Provide the (X, Y) coordinate of the cell's center where the given text is located.  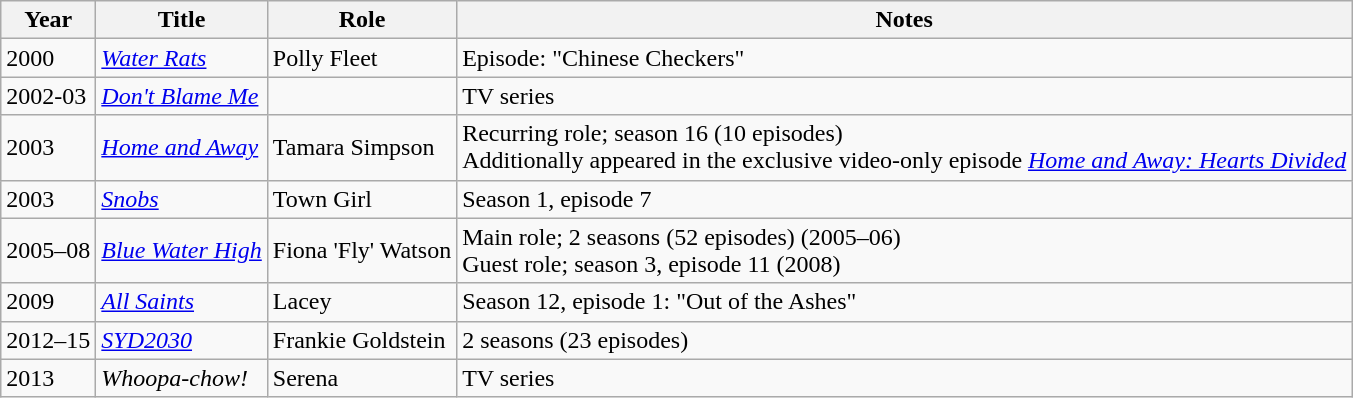
Episode: "Chinese Checkers" (904, 58)
Role (362, 20)
Tamara Simpson (362, 148)
Season 1, episode 7 (904, 199)
Fiona 'Fly' Watson (362, 250)
Serena (362, 378)
2009 (48, 302)
SYD2030 (182, 340)
2000 (48, 58)
Year (48, 20)
Season 12, episode 1: "Out of the Ashes" (904, 302)
Title (182, 20)
Recurring role; season 16 (10 episodes) Additionally appeared in the exclusive video-only episode Home and Away: Hearts Divided (904, 148)
Lacey (362, 302)
2005–08 (48, 250)
2012–15 (48, 340)
Home and Away (182, 148)
2013 (48, 378)
Water Rats (182, 58)
Main role; 2 seasons (52 episodes) (2005–06) Guest role; season 3, episode 11 (2008) (904, 250)
Don't Blame Me (182, 96)
Town Girl (362, 199)
Frankie Goldstein (362, 340)
Blue Water High (182, 250)
2 seasons (23 episodes) (904, 340)
Snobs (182, 199)
Polly Fleet (362, 58)
All Saints (182, 302)
Whoopa-chow! (182, 378)
2002-03 (48, 96)
Notes (904, 20)
